Output the (X, Y) coordinate of the center of the cell containing the given text.  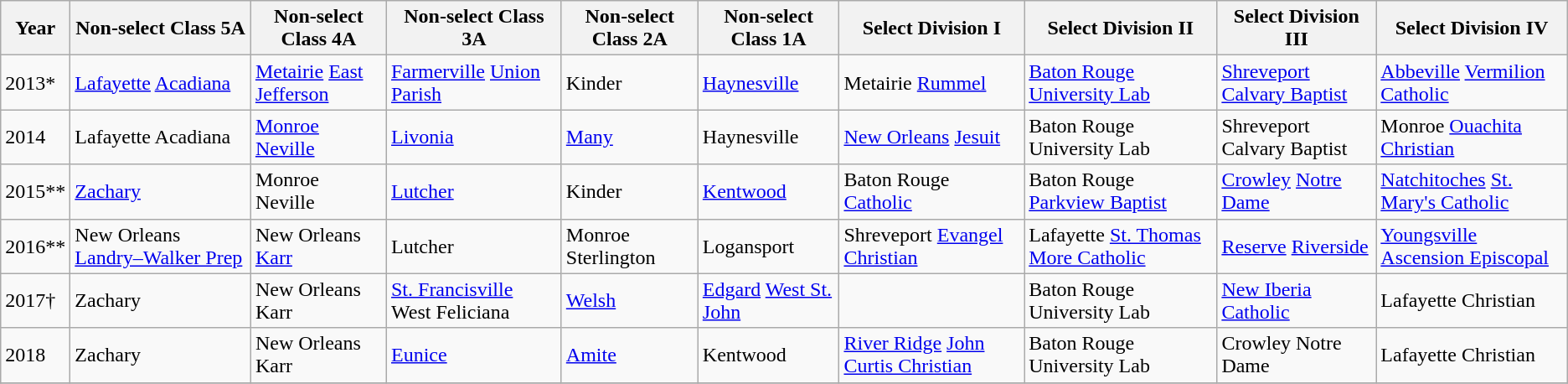
Monroe Sterlington (630, 246)
Shreveport Evangel Christian (931, 246)
Non-select Class 1A (769, 29)
Edgard West St. John (769, 300)
2018 (35, 355)
Youngsville Ascension Episcopal (1472, 246)
Amite (630, 355)
Natchitoches St. Mary's Catholic (1472, 191)
2016** (35, 246)
Abbeville Vermilion Catholic (1472, 82)
Farmerville Union Parish (474, 82)
Non-select Class 4A (318, 29)
2015** (35, 191)
Baton Rouge Catholic (931, 191)
Many (630, 138)
Non-select Class 2A (630, 29)
Monroe Ouachita Christian (1472, 138)
Baton Rouge Parkview Baptist (1121, 191)
Welsh (630, 300)
Select Division I (931, 29)
New Orleans Landry–Walker Prep (161, 246)
New Iberia Catholic (1297, 300)
Select Division II (1121, 29)
Year (35, 29)
2013* (35, 82)
Reserve Riverside (1297, 246)
2017† (35, 300)
Eunice (474, 355)
Lafayette St. Thomas More Catholic (1121, 246)
Non-select Class 5A (161, 29)
Metairie Rummel (931, 82)
St. Francisville West Feliciana (474, 300)
2014 (35, 138)
River Ridge John Curtis Christian (931, 355)
Select Division IV (1472, 29)
Non-select Class 3A (474, 29)
Select Division III (1297, 29)
Livonia (474, 138)
Metairie East Jefferson (318, 82)
New Orleans Jesuit (931, 138)
Logansport (769, 246)
